Return the [X, Y] coordinate for the center point of the cell that contains the specified text.  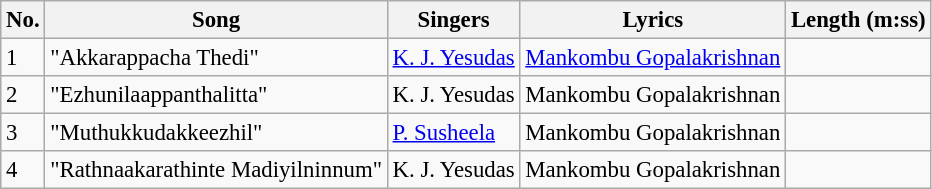
P. Susheela [454, 133]
Song [216, 20]
1 [23, 58]
Lyrics [653, 20]
"Muthukkudakkeezhil" [216, 133]
3 [23, 133]
No. [23, 20]
"Rathnaakarathinte Madiyilninnum" [216, 170]
Singers [454, 20]
2 [23, 95]
4 [23, 170]
Length (m:ss) [858, 20]
"Ezhunilaappanthalitta" [216, 95]
"Akkarappacha Thedi" [216, 58]
